Return the [x, y] coordinate for the center point of the cell that contains the specified text.  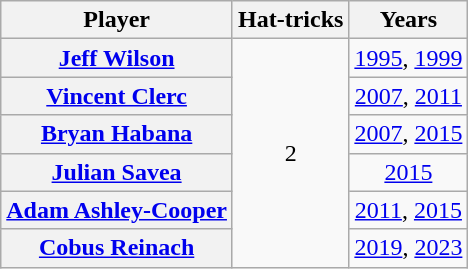
2 [290, 153]
Adam Ashley-Cooper [117, 210]
2011, 2015 [408, 210]
Years [408, 20]
Vincent Clerc [117, 96]
2007, 2015 [408, 134]
Bryan Habana [117, 134]
1995, 1999 [408, 58]
2015 [408, 172]
Julian Savea [117, 172]
Cobus Reinach [117, 248]
2007, 2011 [408, 96]
Player [117, 20]
Hat-tricks [290, 20]
2019, 2023 [408, 248]
Jeff Wilson [117, 58]
